Output the [x, y] coordinate of the center of the cell containing the given text.  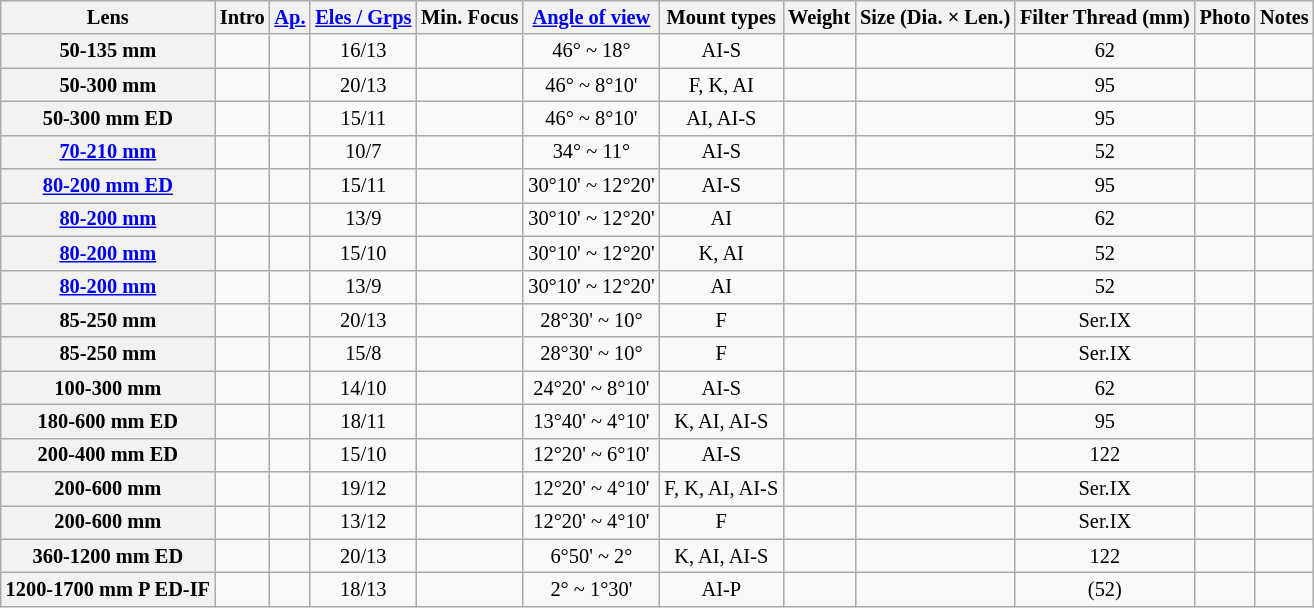
Intro [242, 17]
10/7 [363, 152]
100-300 mm [108, 388]
13°40' ~ 4°10' [591, 421]
12°20' ~ 6°10' [591, 455]
80-200 mm ED [108, 186]
50-300 mm [108, 85]
2° ~ 1°30' [591, 589]
16/13 [363, 51]
24°20' ~ 8°10' [591, 388]
Eles / Grps [363, 17]
Mount types [721, 17]
Weight [819, 17]
Size (Dia. × Len.) [935, 17]
19/12 [363, 489]
Min. Focus [470, 17]
50-300 mm ED [108, 118]
1200-1700 mm P ED-IF [108, 589]
70-210 mm [108, 152]
Angle of view [591, 17]
Notes [1284, 17]
15/8 [363, 354]
Lens [108, 17]
6°50' ~ 2° [591, 556]
AI-P [721, 589]
Filter Thread (mm) [1105, 17]
Ap. [290, 17]
50-135 mm [108, 51]
360-1200 mm ED [108, 556]
14/10 [363, 388]
18/11 [363, 421]
46° ~ 18° [591, 51]
13/12 [363, 522]
Photo [1226, 17]
K, AI [721, 253]
F, K, AI [721, 85]
18/13 [363, 589]
F, K, AI, AI-S [721, 489]
(52) [1105, 589]
AI, AI-S [721, 118]
180-600 mm ED [108, 421]
34° ~ 11° [591, 152]
200-400 mm ED [108, 455]
